Return (X, Y) of the center of cell containing provided text 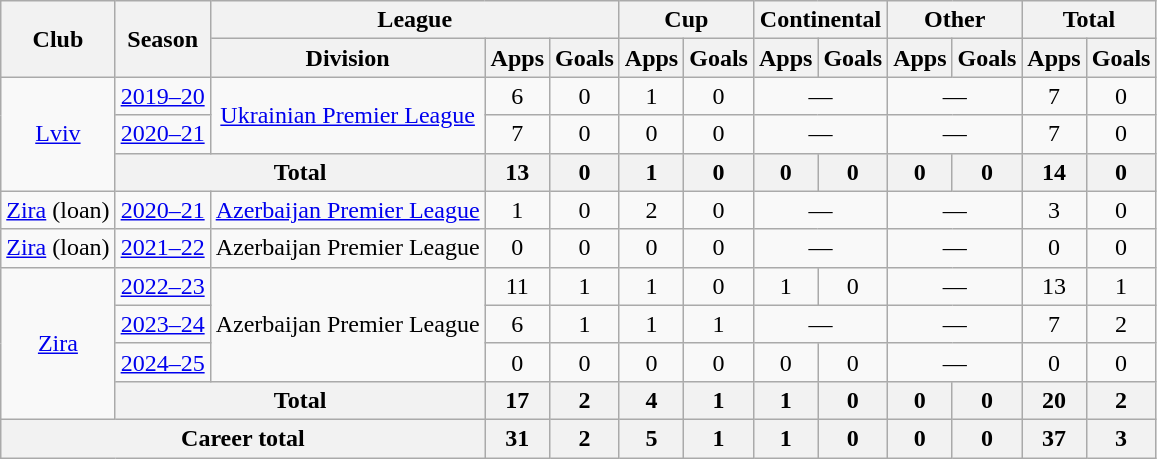
2022–23 (162, 286)
Lviv (58, 134)
37 (1054, 438)
14 (1054, 172)
11 (517, 286)
31 (517, 438)
5 (651, 438)
4 (651, 400)
17 (517, 400)
Continental (820, 20)
Season (162, 39)
Ukrainian Premier League (348, 115)
2024–25 (162, 362)
Career total (243, 438)
20 (1054, 400)
Other (955, 20)
2019–20 (162, 96)
Division (348, 58)
League (414, 20)
2021–22 (162, 248)
2023–24 (162, 324)
Zira (58, 343)
Cup (686, 20)
Club (58, 39)
